Search for the cell housing the specified text and yield its [X, Y] center coordinate. 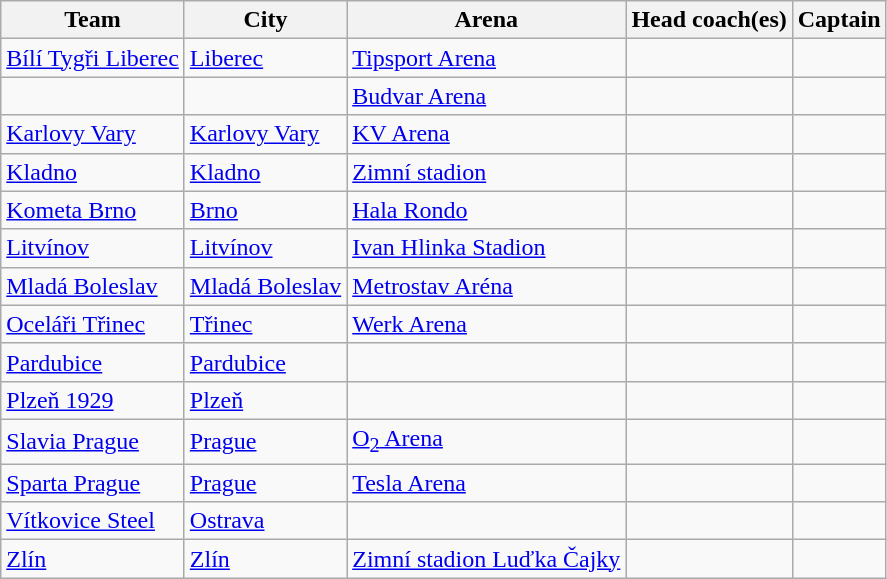
Werk Arena [486, 324]
Ivan Hlinka Stadion [486, 248]
Hala Rondo [486, 210]
Plzeň [265, 400]
Liberec [265, 58]
Zimní stadion [486, 172]
KV Arena [486, 134]
Bílí Tygři Liberec [93, 58]
O2 Arena [486, 441]
Zimní stadion Luďka Čajky [486, 559]
Plzeň 1929 [93, 400]
Arena [486, 20]
Metrostav Aréna [486, 286]
Slavia Prague [93, 441]
Kometa Brno [93, 210]
Ostrava [265, 521]
Team [93, 20]
Třinec [265, 324]
Tipsport Arena [486, 58]
City [265, 20]
Budvar Arena [486, 96]
Oceláři Třinec [93, 324]
Vítkovice Steel [93, 521]
Brno [265, 210]
Head coach(es) [709, 20]
Tesla Arena [486, 483]
Sparta Prague [93, 483]
Captain [839, 20]
